Return (X, Y) of the center of cell containing provided text 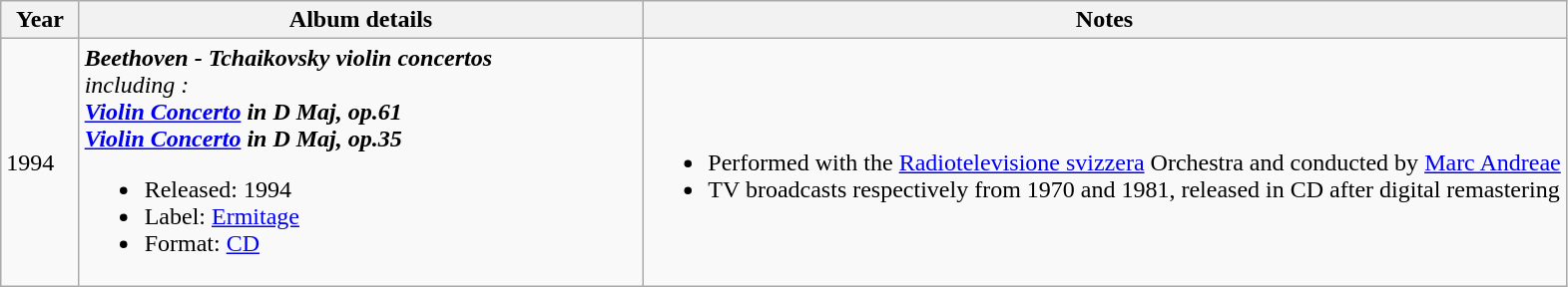
Notes (1104, 20)
1994 (40, 162)
Year (40, 20)
Album details (361, 20)
